Determine the [X, Y] coordinate at the center of the cell enclosing the given text.  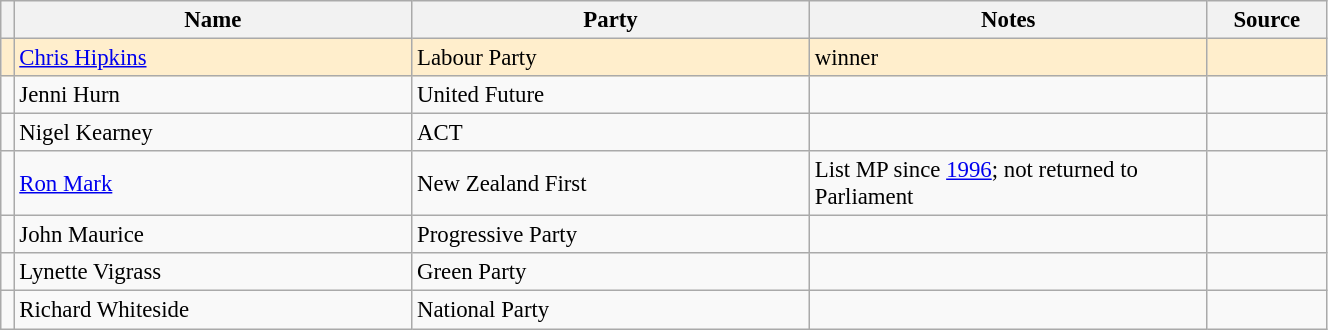
Richard Whiteside [213, 310]
Jenni Hurn [213, 95]
New Zealand First [611, 184]
Party [611, 20]
Notes [1008, 20]
Lynette Vigrass [213, 273]
Progressive Party [611, 235]
National Party [611, 310]
Chris Hipkins [213, 58]
List MP since 1996; not returned to Parliament [1008, 184]
Name [213, 20]
winner [1008, 58]
United Future [611, 95]
Nigel Kearney [213, 133]
Source [1266, 20]
John Maurice [213, 235]
Green Party [611, 273]
ACT [611, 133]
Ron Mark [213, 184]
Labour Party [611, 58]
